Find where the given text appears and provide that cell's center as (X, Y) coordinate. 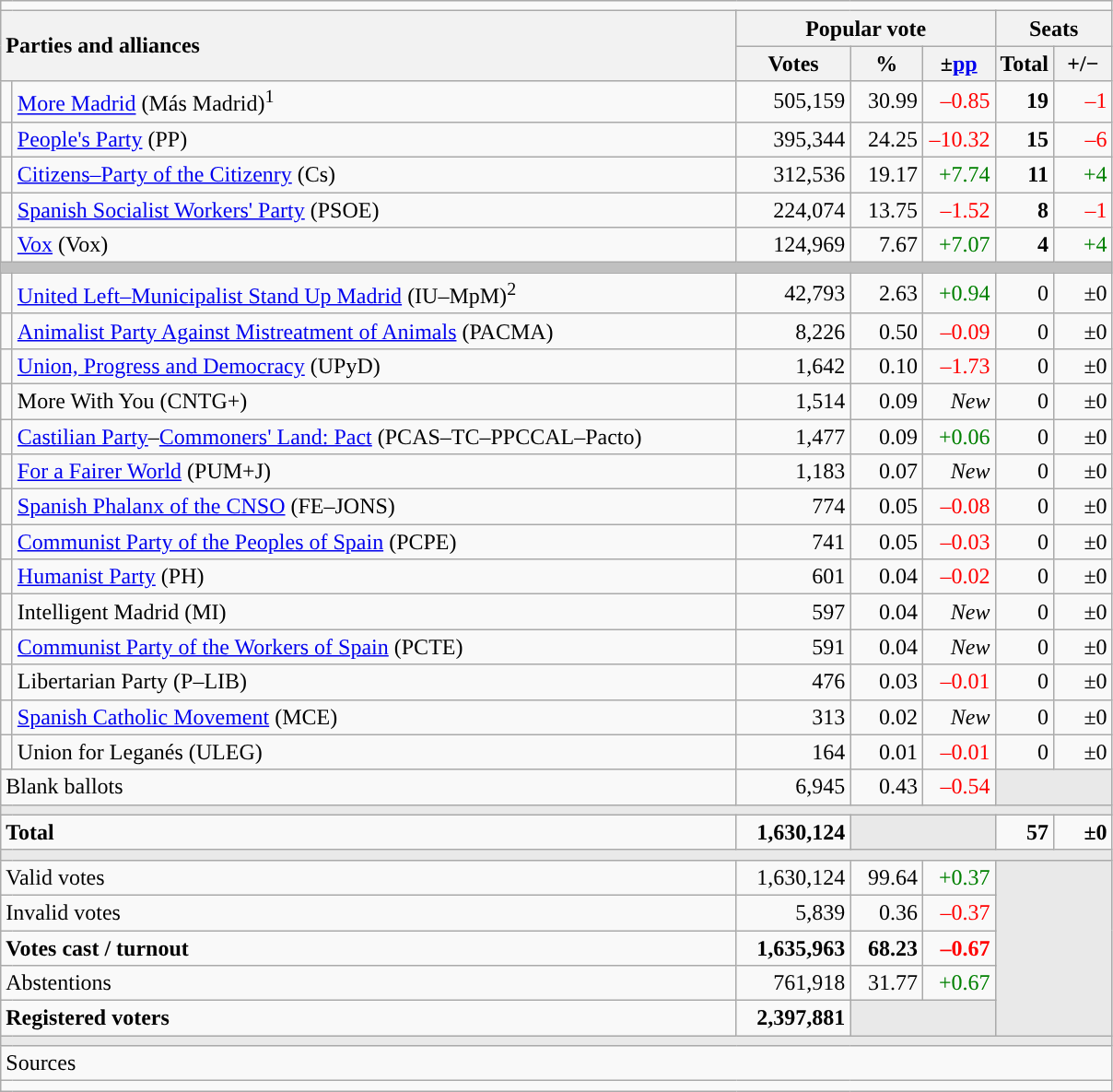
761,918 (793, 983)
+7.07 (958, 245)
±pp (958, 64)
–0.67 (958, 948)
1,183 (793, 472)
Seats (1054, 29)
0.50 (886, 331)
395,344 (793, 139)
More Madrid (Más Madrid)1 (374, 101)
Spanish Catholic Movement (MCE) (374, 717)
313 (793, 717)
More With You (CNTG+) (374, 401)
Union, Progress and Democracy (UPyD) (374, 366)
0.10 (886, 366)
597 (793, 612)
% (886, 64)
Valid votes (369, 877)
601 (793, 577)
Registered voters (369, 1018)
57 (1025, 832)
19.17 (886, 175)
–0.02 (958, 577)
11 (1025, 175)
42,793 (793, 293)
–0.03 (958, 542)
Invalid votes (369, 912)
Libertarian Party (P–LIB) (374, 682)
–1.52 (958, 210)
Sources (556, 1063)
Abstentions (369, 983)
591 (793, 647)
24.25 (886, 139)
Vox (Vox) (374, 245)
0.07 (886, 472)
Spanish Phalanx of the CNSO (FE–JONS) (374, 507)
Citizens–Party of the Citizenry (Cs) (374, 175)
Votes cast / turnout (369, 948)
+/− (1084, 64)
Union for Leganés (ULEG) (374, 752)
1,477 (793, 437)
164 (793, 752)
4 (1025, 245)
Spanish Socialist Workers' Party (PSOE) (374, 210)
30.99 (886, 101)
+0.37 (958, 877)
Castilian Party–Commoners' Land: Pact (PCAS–TC–PPCCAL–Pacto) (374, 437)
–0.54 (958, 787)
1,514 (793, 401)
0.02 (886, 717)
0.43 (886, 787)
People's Party (PP) (374, 139)
Blank ballots (369, 787)
1,635,963 (793, 948)
774 (793, 507)
Communist Party of the Workers of Spain (PCTE) (374, 647)
+0.06 (958, 437)
31.77 (886, 983)
Communist Party of the Peoples of Spain (PCPE) (374, 542)
2.63 (886, 293)
68.23 (886, 948)
Humanist Party (PH) (374, 577)
0.36 (886, 912)
Animalist Party Against Mistreatment of Animals (PACMA) (374, 331)
–6 (1084, 139)
741 (793, 542)
–1.73 (958, 366)
Intelligent Madrid (MI) (374, 612)
7.67 (886, 245)
1,642 (793, 366)
Popular vote (866, 29)
0.01 (886, 752)
–0.09 (958, 331)
505,159 (793, 101)
13.75 (886, 210)
+0.94 (958, 293)
Parties and alliances (369, 46)
–0.37 (958, 912)
Votes (793, 64)
312,536 (793, 175)
United Left–Municipalist Stand Up Madrid (IU–MpM)2 (374, 293)
0.03 (886, 682)
8,226 (793, 331)
476 (793, 682)
5,839 (793, 912)
15 (1025, 139)
224,074 (793, 210)
+0.67 (958, 983)
19 (1025, 101)
2,397,881 (793, 1018)
124,969 (793, 245)
+7.74 (958, 175)
–0.85 (958, 101)
–0.08 (958, 507)
6,945 (793, 787)
For a Fairer World (PUM+J) (374, 472)
8 (1025, 210)
–10.32 (958, 139)
99.64 (886, 877)
